Capture the cell that displays the provided text and extract its [X, Y] central coordinate. 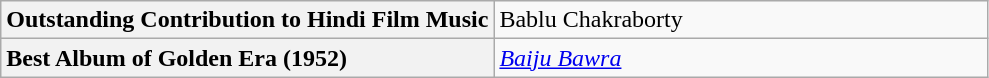
Baiju Bawra [740, 58]
Outstanding Contribution to Hindi Film Music [248, 20]
Bablu Chakraborty [740, 20]
Best Album of Golden Era (1952) [248, 58]
